Find where the given text appears and provide that cell's center as [X, Y] coordinate. 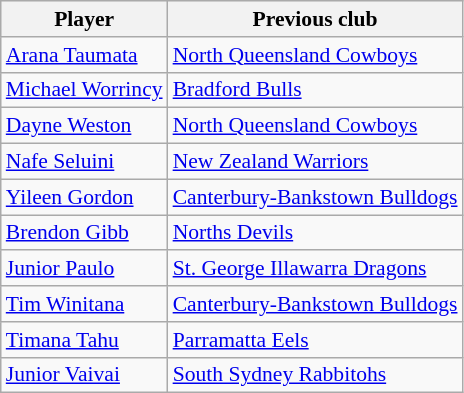
South Sydney Rabbitohs [316, 375]
Nafe Seluini [84, 162]
Yileen Gordon [84, 197]
Junior Vaivai [84, 375]
Junior Paulo [84, 269]
Player [84, 19]
Bradford Bulls [316, 90]
Arana Taumata [84, 55]
New Zealand Warriors [316, 162]
Tim Winitana [84, 304]
Previous club [316, 19]
Dayne Weston [84, 126]
Norths Devils [316, 233]
Parramatta Eels [316, 340]
Brendon Gibb [84, 233]
Michael Worrincy [84, 90]
Timana Tahu [84, 340]
St. George Illawarra Dragons [316, 269]
